Detect which cell encompasses the target text, then output its (X, Y) center coordinate. 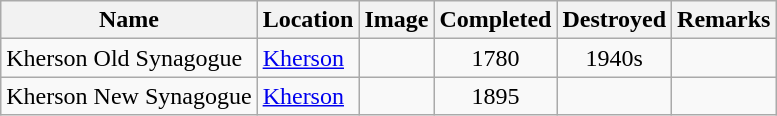
Image (396, 20)
Name (129, 20)
Kherson New Synagogue (129, 96)
Kherson Old Synagogue (129, 58)
Completed (496, 20)
Remarks (724, 20)
1940s (614, 58)
1895 (496, 96)
Location (308, 20)
Destroyed (614, 20)
1780 (496, 58)
